Scan for the cell matching the given text and deliver its (x, y) coordinate at center. 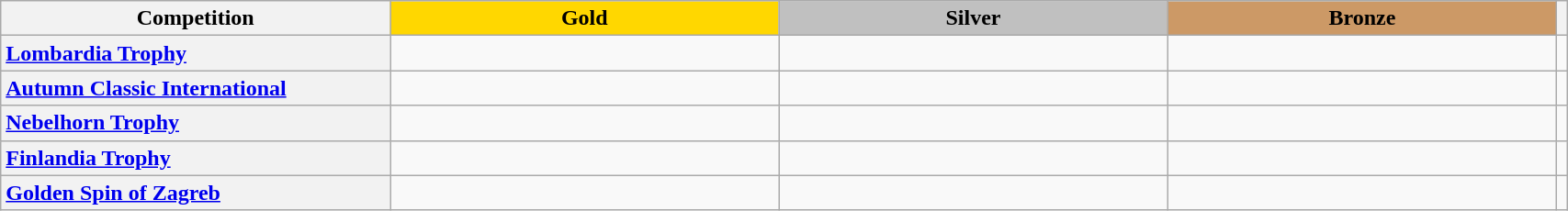
Gold (584, 18)
Autumn Classic International (196, 88)
Competition (196, 18)
Golden Spin of Zagreb (196, 193)
Silver (974, 18)
Nebelhorn Trophy (196, 123)
Lombardia Trophy (196, 53)
Finlandia Trophy (196, 158)
Bronze (1361, 18)
